Return [x, y] of the center of cell containing provided text 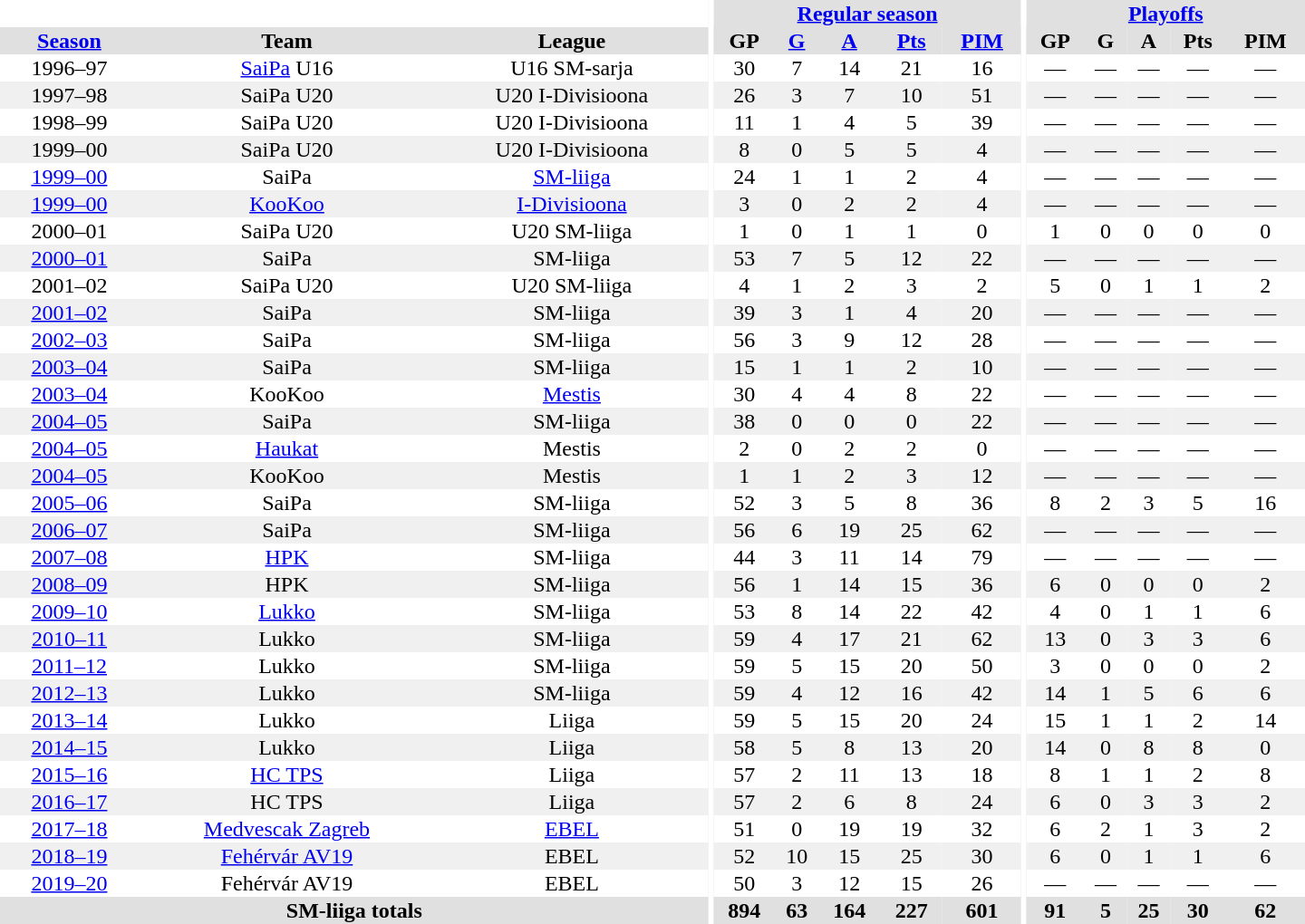
1997–98 [69, 95]
SaiPa U16 [286, 68]
28 [982, 340]
17 [850, 639]
SM-liiga totals [354, 910]
2014–15 [69, 747]
2019–20 [69, 883]
2016–17 [69, 802]
2012–13 [69, 693]
91 [1055, 910]
Haukat [286, 448]
79 [982, 557]
Regular season [867, 14]
2013–14 [69, 720]
601 [982, 910]
32 [982, 829]
38 [745, 421]
2002–03 [69, 340]
1996–97 [69, 68]
894 [745, 910]
2011–12 [69, 666]
2006–07 [69, 530]
63 [796, 910]
I-Divisioona [572, 204]
9 [850, 340]
2009–10 [69, 611]
2007–08 [69, 557]
League [572, 41]
Medvescak Zagreb [286, 829]
2008–09 [69, 584]
2017–18 [69, 829]
U16 SM-sarja [572, 68]
Playoffs [1165, 14]
Season [69, 41]
164 [850, 910]
2005–06 [69, 503]
44 [745, 557]
58 [745, 747]
2010–11 [69, 639]
18 [982, 775]
227 [912, 910]
2018–19 [69, 856]
1998–99 [69, 122]
2015–16 [69, 775]
Team [286, 41]
